Locate the cell with the specified text and output its [x, y] center coordinate. 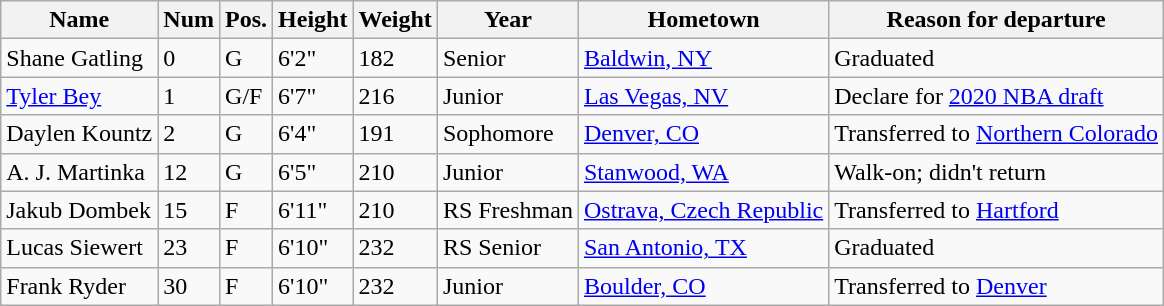
Boulder, CO [703, 286]
Lucas Siewert [80, 248]
Denver, CO [703, 134]
Transferred to Northern Colorado [996, 134]
Stanwood, WA [703, 172]
Frank Ryder [80, 286]
0 [189, 58]
15 [189, 210]
Tyler Bey [80, 96]
G/F [246, 96]
23 [189, 248]
Las Vegas, NV [703, 96]
6'11" [313, 210]
191 [395, 134]
Reason for departure [996, 20]
Ostrava, Czech Republic [703, 210]
Height [313, 20]
RS Senior [508, 248]
1 [189, 96]
Transferred to Denver [996, 286]
Sophomore [508, 134]
Num [189, 20]
12 [189, 172]
Baldwin, NY [703, 58]
6'4" [313, 134]
Daylen Kountz [80, 134]
Transferred to Hartford [996, 210]
Declare for 2020 NBA draft [996, 96]
Hometown [703, 20]
216 [395, 96]
182 [395, 58]
Walk-on; didn't return [996, 172]
Jakub Dombek [80, 210]
Year [508, 20]
Weight [395, 20]
A. J. Martinka [80, 172]
Pos. [246, 20]
2 [189, 134]
Senior [508, 58]
30 [189, 286]
6'5" [313, 172]
Name [80, 20]
Shane Gatling [80, 58]
6'2" [313, 58]
6'7" [313, 96]
San Antonio, TX [703, 248]
RS Freshman [508, 210]
